From the cell containing the given text, extract its center point as [X, Y] coordinate. 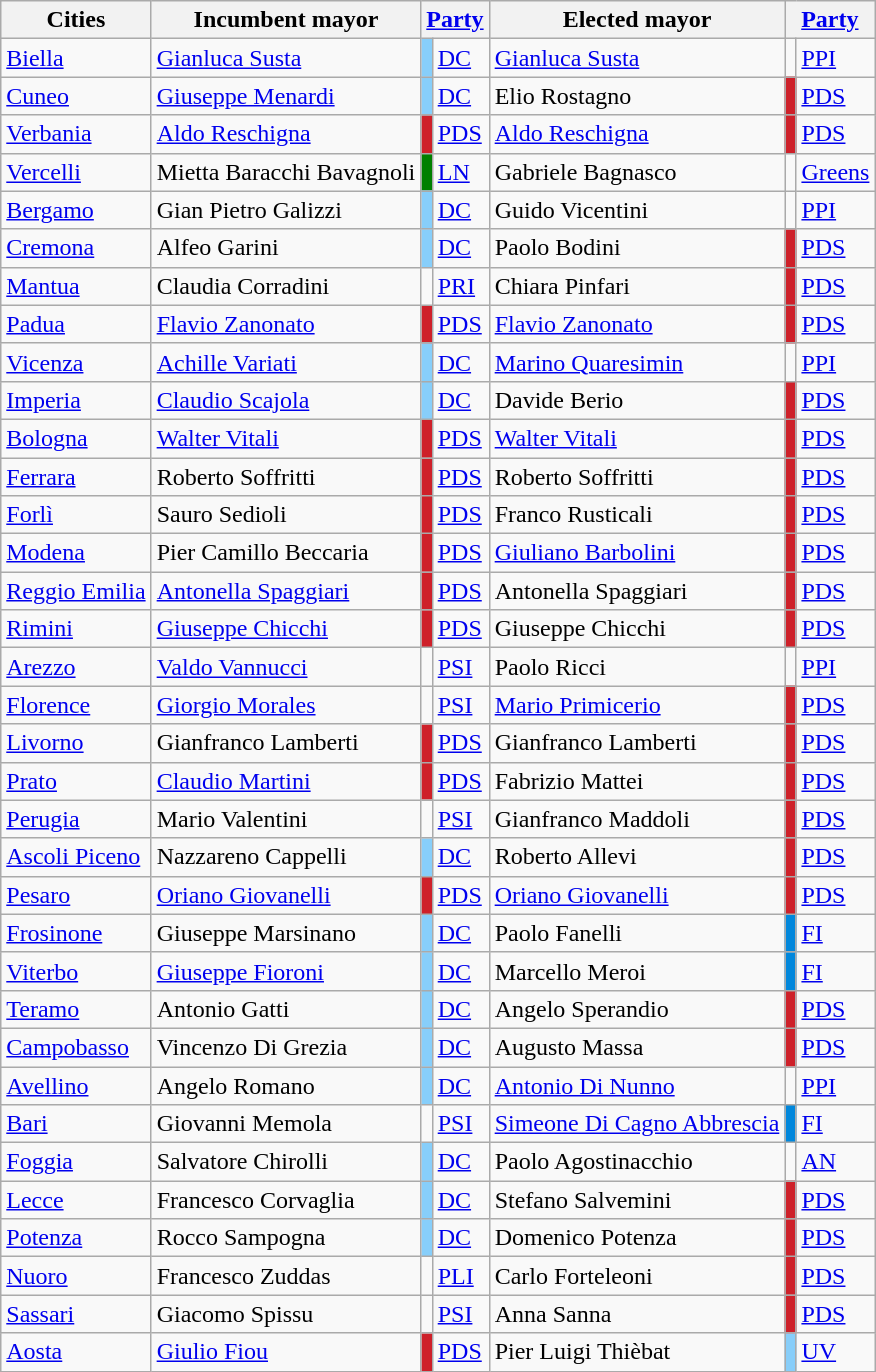
Chiara Pinfari [637, 286]
Lecce [76, 1200]
Florence [76, 705]
Stefano Salvemini [637, 1200]
Bologna [76, 438]
Padua [76, 324]
Cremona [76, 248]
UV [836, 1352]
Claudia Corradini [286, 286]
Giuseppe Marsinano [286, 933]
Imperia [76, 400]
Incumbent mayor [286, 20]
Giuliano Barbolini [637, 553]
Foggia [76, 1162]
Giulio Fiou [286, 1352]
Bari [76, 1124]
Giacomo Spissu [286, 1314]
Ferrara [76, 477]
Livorno [76, 743]
Forlì [76, 515]
Arezzo [76, 667]
Simeone Di Cagno Abbrescia [637, 1124]
Mantua [76, 286]
Campobasso [76, 1047]
Gianfranco Maddoli [637, 819]
Nazzareno Cappelli [286, 857]
Ascoli Piceno [76, 857]
Valdo Vannucci [286, 667]
Salvatore Chirolli [286, 1162]
Francesco Zuddas [286, 1276]
Roberto Allevi [637, 857]
Greens [836, 172]
Antonio Gatti [286, 1009]
PRI [460, 286]
Biella [76, 58]
Paolo Ricci [637, 667]
Viterbo [76, 971]
Cities [76, 20]
Potenza [76, 1238]
Rocco Sampogna [286, 1238]
LN [460, 172]
Mario Valentini [286, 819]
Giovanni Memola [286, 1124]
Perugia [76, 819]
Gian Pietro Galizzi [286, 210]
Cuneo [76, 96]
Claudio Martini [286, 781]
Domenico Potenza [637, 1238]
Augusto Massa [637, 1047]
Mietta Baracchi Bavagnoli [286, 172]
AN [836, 1162]
Elected mayor [637, 20]
Modena [76, 553]
Pier Luigi Thièbat [637, 1352]
Elio Rostagno [637, 96]
Pier Camillo Beccaria [286, 553]
Francesco Corvaglia [286, 1200]
Vercelli [76, 172]
Fabrizio Mattei [637, 781]
Frosinone [76, 933]
Aosta [76, 1352]
Vicenza [76, 362]
Franco Rusticali [637, 515]
Sassari [76, 1314]
Guido Vicentini [637, 210]
Teramo [76, 1009]
Giuseppe Fioroni [286, 971]
Claudio Scajola [286, 400]
Marino Quaresimin [637, 362]
Paolo Bodini [637, 248]
Paolo Agostinacchio [637, 1162]
Rimini [76, 629]
Vincenzo Di Grezia [286, 1047]
Paolo Fanelli [637, 933]
Alfeo Garini [286, 248]
Giorgio Morales [286, 705]
Giuseppe Menardi [286, 96]
Mario Primicerio [637, 705]
Avellino [76, 1085]
PLI [460, 1276]
Nuoro [76, 1276]
Verbania [76, 134]
Angelo Sperandio [637, 1009]
Marcello Meroi [637, 971]
Antonio Di Nunno [637, 1085]
Carlo Forteleoni [637, 1276]
Angelo Romano [286, 1085]
Sauro Sedioli [286, 515]
Gabriele Bagnasco [637, 172]
Davide Berio [637, 400]
Prato [76, 781]
Anna Sanna [637, 1314]
Reggio Emilia [76, 591]
Pesaro [76, 895]
Achille Variati [286, 362]
Bergamo [76, 210]
